Return the (X, Y) coordinate for the center point of the cell that contains the specified text.  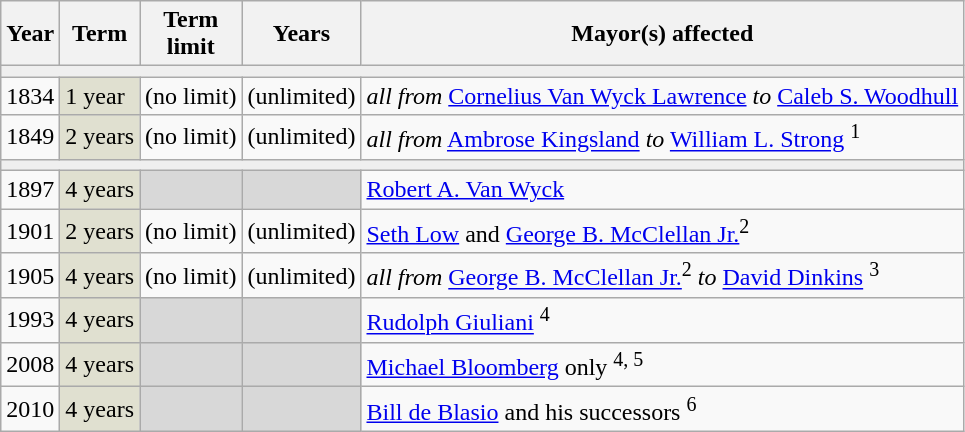
Bill de Blasio and his successors 6 (662, 410)
Robert A. Van Wyck (662, 190)
1 year (100, 96)
1897 (30, 190)
1901 (30, 232)
Michael Bloomberg only 4, 5 (662, 364)
1905 (30, 276)
2008 (30, 364)
Mayor(s) affected (662, 34)
Year (30, 34)
Rudolph Giuliani 4 (662, 320)
1834 (30, 96)
all from Cornelius Van Wyck Lawrence to Caleb S. Woodhull (662, 96)
Years (302, 34)
Term (100, 34)
2010 (30, 410)
all from Ambrose Kingsland to William L. Strong 1 (662, 138)
Termlimit (191, 34)
Seth Low and George B. McClellan Jr.2 (662, 232)
1849 (30, 138)
1993 (30, 320)
all from George B. McClellan Jr.2 to David Dinkins 3 (662, 276)
